Scan for the cell matching the given text and deliver its [X, Y] coordinate at center. 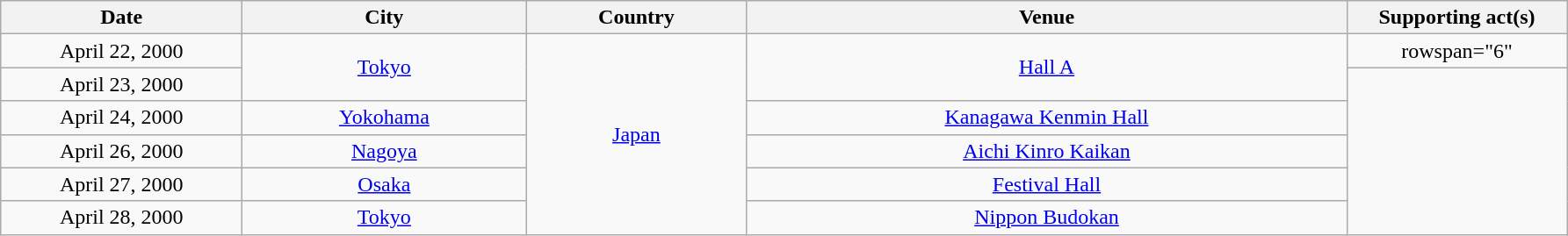
Country [636, 18]
City [385, 18]
Venue [1047, 18]
April 26, 2000 [121, 151]
April 22, 2000 [121, 51]
April 23, 2000 [121, 84]
Aichi Kinro Kaikan [1047, 151]
rowspan="6" [1456, 51]
Hall A [1047, 68]
Japan [636, 134]
Nagoya [385, 151]
Date [121, 18]
Yokohama [385, 118]
April 28, 2000 [121, 218]
Festival Hall [1047, 184]
Kanagawa Kenmin Hall [1047, 118]
April 24, 2000 [121, 118]
April 27, 2000 [121, 184]
Nippon Budokan [1047, 218]
Supporting act(s) [1456, 18]
Osaka [385, 184]
